Find where the given text appears and provide that cell's center as [x, y] coordinate. 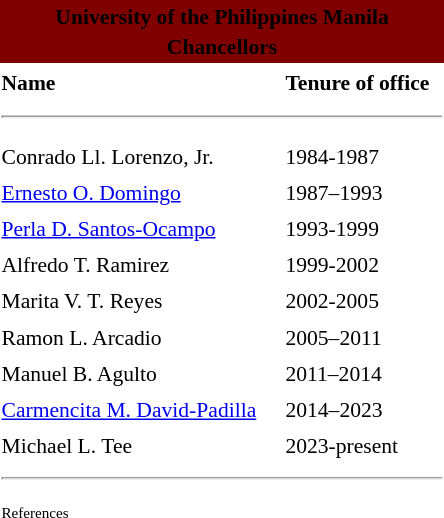
Name [140, 82]
Carmencita M. David-Padilla [140, 410]
Alfredo T. Ramirez [140, 264]
Perla D. Santos-Ocampo [140, 228]
2011–2014 [364, 374]
Michael L. Tee [140, 446]
1984-1987 [364, 156]
2005–2011 [364, 336]
1993-1999 [364, 228]
Ernesto O. Domingo [140, 192]
2023-present [364, 446]
2014–2023 [364, 410]
Conrado Ll. Lorenzo, Jr. [140, 156]
University of the Philippines ManilaChancellors [222, 32]
2002-2005 [364, 300]
1987–1993 [364, 192]
Tenure of office [364, 82]
1999-2002 [364, 264]
Marita V. T. Reyes [140, 300]
Manuel B. Agulto [140, 374]
Ramon L. Arcadio [140, 336]
